Search for the cell housing the specified text and yield its [X, Y] center coordinate. 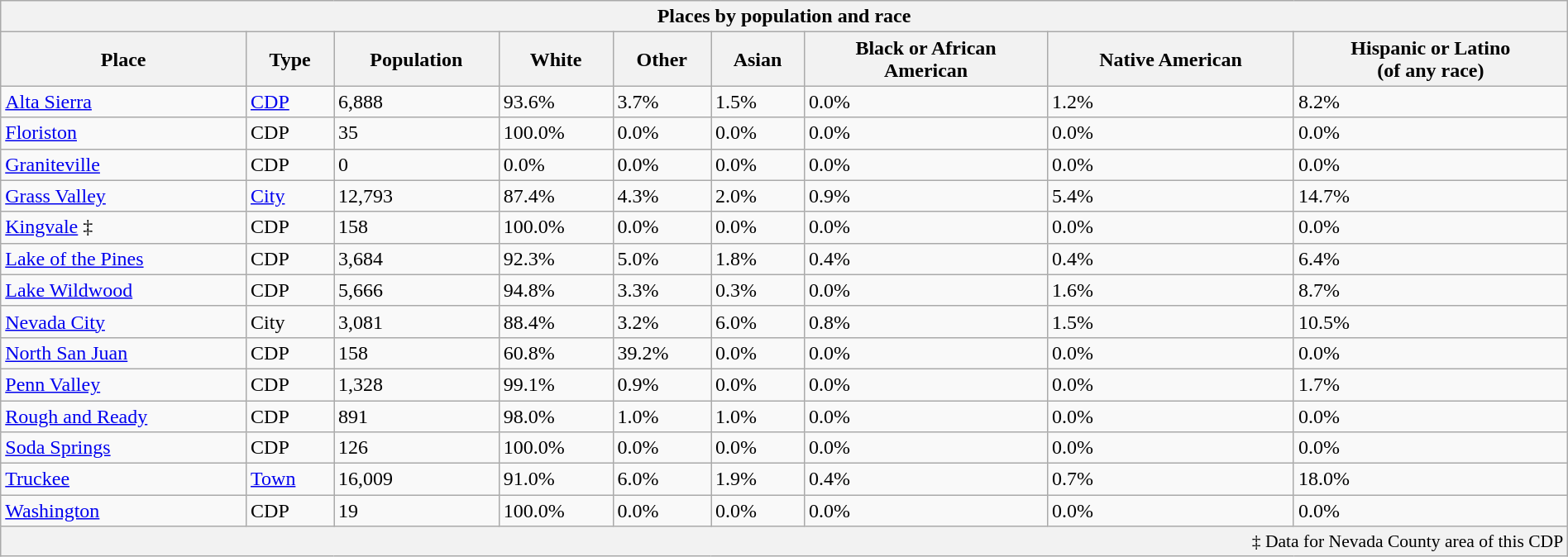
Rough and Ready [124, 416]
16,009 [417, 479]
Lake Wildwood [124, 290]
Hispanic or Latino(of any race) [1431, 60]
126 [417, 448]
1.9% [758, 479]
North San Juan [124, 353]
Other [662, 60]
14.7% [1431, 196]
Lake of the Pines [124, 259]
Floriston [124, 133]
91.0% [556, 479]
8.2% [1431, 102]
Town [290, 479]
1.8% [758, 259]
1.6% [1171, 290]
Kingvale ‡ [124, 227]
87.4% [556, 196]
92.3% [556, 259]
99.1% [556, 384]
Penn Valley [124, 384]
5.4% [1171, 196]
6,888 [417, 102]
Graniteville [124, 164]
5,666 [417, 290]
6.4% [1431, 259]
‡ Data for Nevada County area of this CDP [784, 541]
Place [124, 60]
0.3% [758, 290]
88.4% [556, 321]
Population [417, 60]
0.8% [926, 321]
White [556, 60]
2.0% [758, 196]
3.3% [662, 290]
Grass Valley [124, 196]
Black or AfricanAmerican [926, 60]
18.0% [1431, 479]
1.2% [1171, 102]
93.6% [556, 102]
Nevada City [124, 321]
Truckee [124, 479]
1,328 [417, 384]
Native American [1171, 60]
94.8% [556, 290]
35 [417, 133]
8.7% [1431, 290]
19 [417, 511]
60.8% [556, 353]
0.7% [1171, 479]
10.5% [1431, 321]
3.2% [662, 321]
39.2% [662, 353]
Washington [124, 511]
5.0% [662, 259]
1.7% [1431, 384]
4.3% [662, 196]
0 [417, 164]
891 [417, 416]
Alta Sierra [124, 102]
Places by population and race [784, 17]
Asian [758, 60]
Type [290, 60]
12,793 [417, 196]
3,081 [417, 321]
98.0% [556, 416]
3,684 [417, 259]
3.7% [662, 102]
Soda Springs [124, 448]
